Search for the cell housing the specified text and yield its [X, Y] center coordinate. 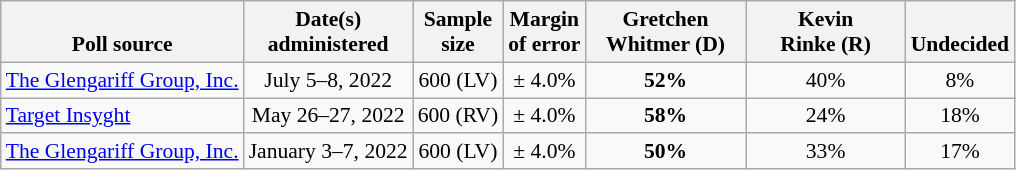
33% [826, 152]
January 3–7, 2022 [328, 152]
GretchenWhitmer (D) [665, 32]
58% [665, 116]
KevinRinke (R) [826, 32]
600 (RV) [458, 116]
18% [960, 116]
Marginof error [544, 32]
Undecided [960, 32]
May 26–27, 2022 [328, 116]
July 5–8, 2022 [328, 80]
52% [665, 80]
40% [826, 80]
Samplesize [458, 32]
Target Insyght [122, 116]
24% [826, 116]
Poll source [122, 32]
8% [960, 80]
Date(s)administered [328, 32]
17% [960, 152]
50% [665, 152]
